Pinpoint the cell where the given text exists, returning its (X, Y) midpoint coordinate. 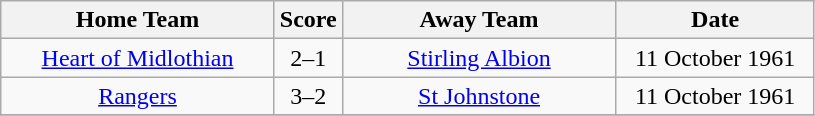
2–1 (308, 58)
Score (308, 20)
Rangers (138, 96)
Away Team (479, 20)
St Johnstone (479, 96)
Date (716, 20)
3–2 (308, 96)
Home Team (138, 20)
Stirling Albion (479, 58)
Heart of Midlothian (138, 58)
